Identify which cell holds the provided text, then report its [x, y] central coordinate. 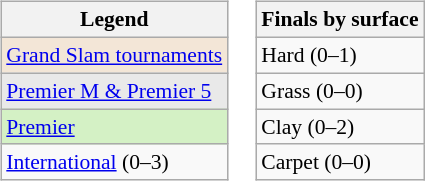
Carpet (0–0) [340, 162]
Grass (0–0) [340, 91]
Hard (0–1) [340, 55]
Clay (0–2) [340, 127]
Premier M & Premier 5 [114, 91]
Finals by surface [340, 20]
Premier [114, 127]
Legend [114, 20]
International (0–3) [114, 162]
Grand Slam tournaments [114, 55]
